Output the [X, Y] coordinate of the center of the cell containing the given text.  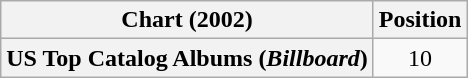
Position [420, 20]
Chart (2002) [187, 20]
US Top Catalog Albums (Billboard) [187, 58]
10 [420, 58]
